For the text-containing cell, return its midpoint in (X, Y) coordinate format. 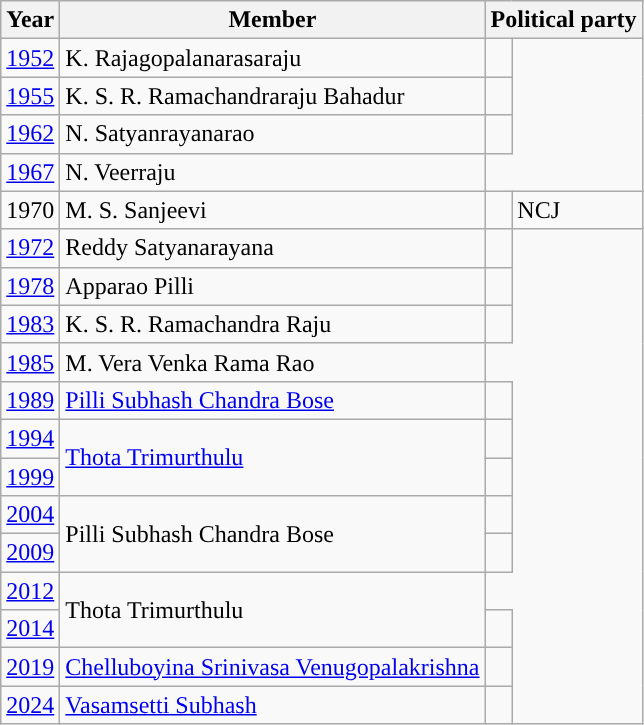
M. S. Sanjeevi (272, 210)
2012 (30, 591)
1967 (30, 172)
Apparao Pilli (272, 286)
1983 (30, 324)
2014 (30, 629)
1952 (30, 58)
K. Rajagopalanarasaraju (272, 58)
1970 (30, 210)
1978 (30, 286)
N. Satyanrayanarao (272, 134)
2024 (30, 705)
1955 (30, 96)
1989 (30, 400)
Chelluboyina Srinivasa Venugopalakrishna (272, 667)
1985 (30, 362)
Vasamsetti Subhash (272, 705)
Member (272, 20)
M. Vera Venka Rama Rao (272, 362)
Year (30, 20)
K. S. R. Ramachandra Raju (272, 324)
1999 (30, 477)
2019 (30, 667)
Reddy Satyanarayana (272, 248)
Political party (564, 20)
1994 (30, 438)
N. Veerraju (272, 172)
1962 (30, 134)
NCJ (577, 210)
2004 (30, 515)
2009 (30, 553)
1972 (30, 248)
K. S. R. Ramachandraraju Bahadur (272, 96)
